Find where the given text appears and provide that cell's center as [x, y] coordinate. 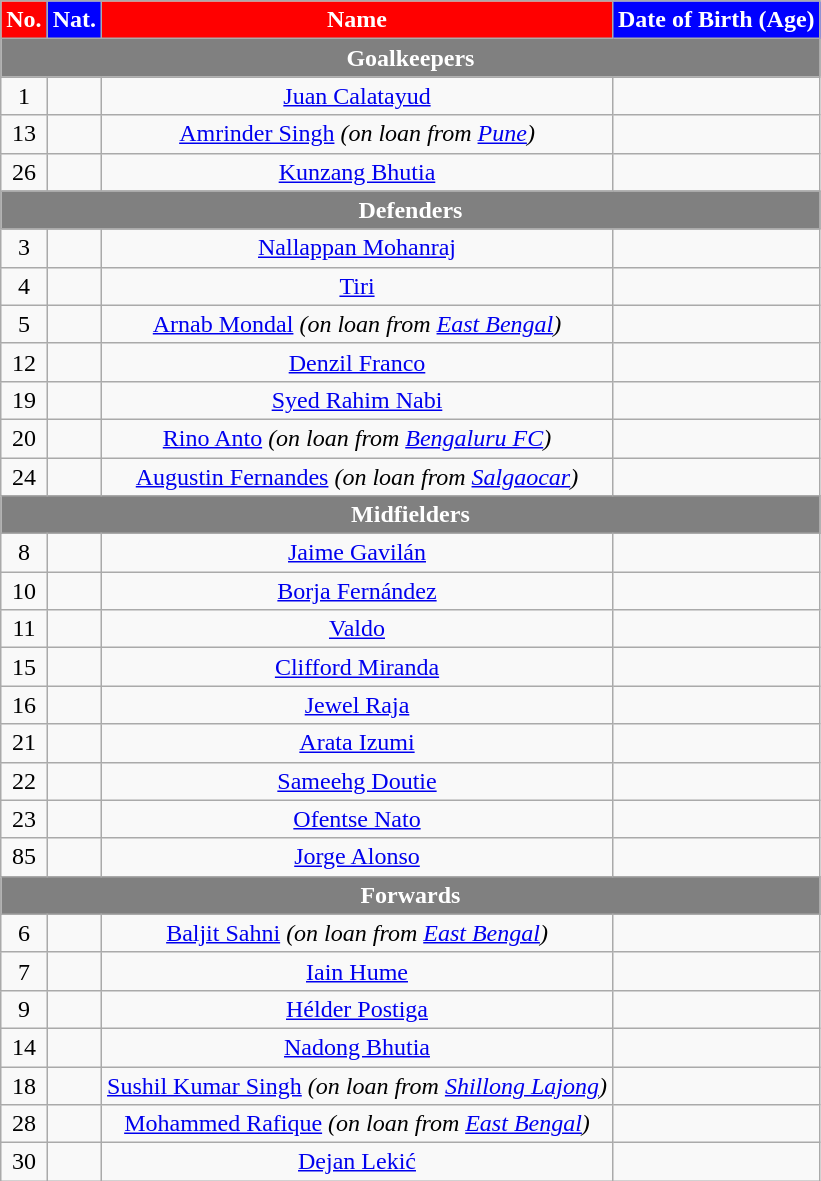
30 [24, 1162]
Nadong Bhutia [358, 1047]
18 [24, 1085]
12 [24, 362]
Hélder Postiga [358, 1009]
Baljit Sahni (on loan from East Bengal) [358, 933]
Date of Birth (Age) [716, 20]
Clifford Miranda [358, 667]
No. [24, 20]
8 [24, 553]
Arnab Mondal (on loan from East Bengal) [358, 324]
Denzil Franco [358, 362]
Ofentse Nato [358, 819]
14 [24, 1047]
13 [24, 134]
Syed Rahim Nabi [358, 400]
26 [24, 172]
Mohammed Rafique (on loan from East Bengal) [358, 1124]
9 [24, 1009]
23 [24, 819]
Forwards [410, 895]
Arata Izumi [358, 743]
20 [24, 438]
Jaime Gavilán [358, 553]
Nallappan Mohanraj [358, 248]
16 [24, 705]
28 [24, 1124]
Jorge Alonso [358, 857]
Borja Fernández [358, 591]
Valdo [358, 629]
Dejan Lekić [358, 1162]
11 [24, 629]
Amrinder Singh (on loan from Pune) [358, 134]
3 [24, 248]
15 [24, 667]
85 [24, 857]
Tiri [358, 286]
Sameehg Doutie [358, 781]
10 [24, 591]
Jewel Raja [358, 705]
Defenders [410, 210]
Name [358, 20]
22 [24, 781]
Iain Hume [358, 971]
Goalkeepers [410, 58]
24 [24, 477]
Sushil Kumar Singh (on loan from Shillong Lajong) [358, 1085]
19 [24, 400]
Kunzang Bhutia [358, 172]
Nat. [74, 20]
Juan Calatayud [358, 96]
Rino Anto (on loan from Bengaluru FC) [358, 438]
6 [24, 933]
Augustin Fernandes (on loan from Salgaocar) [358, 477]
4 [24, 286]
5 [24, 324]
Midfielders [410, 515]
21 [24, 743]
1 [24, 96]
7 [24, 971]
